Return (X, Y) of the center of cell containing provided text 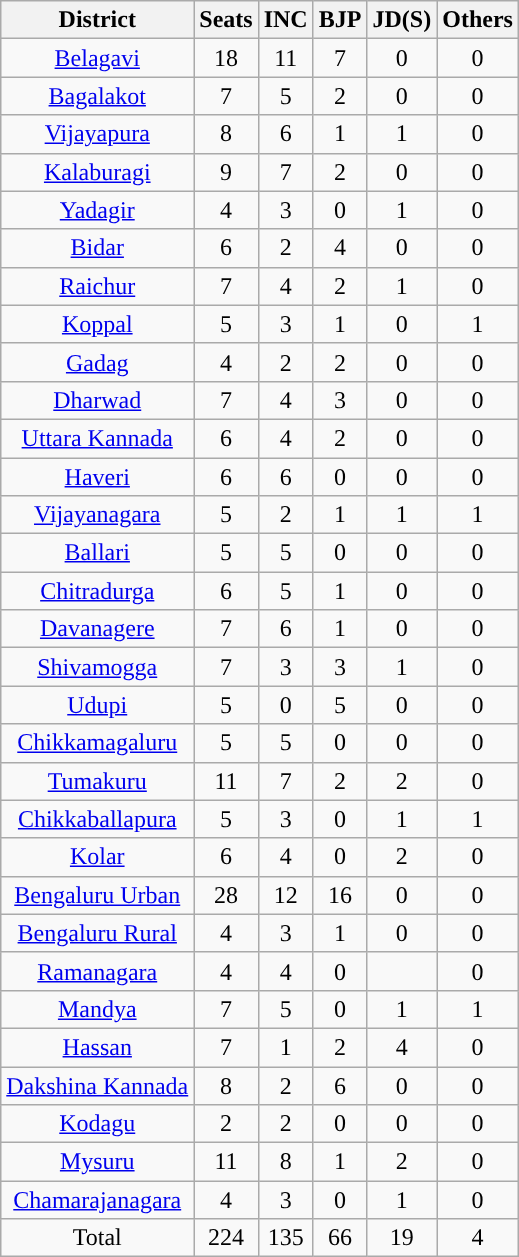
19 (402, 1238)
INC (286, 20)
18 (226, 58)
Vijayanagara (98, 515)
Chitradurga (98, 591)
224 (226, 1238)
JD(S) (402, 20)
Raichur (98, 286)
66 (340, 1238)
Dharwad (98, 400)
District (98, 20)
Chikkaballapura (98, 819)
Mandya (98, 1009)
Total (98, 1238)
Kolar (98, 857)
Udupi (98, 705)
135 (286, 1238)
Vijayapura (98, 134)
12 (286, 895)
Bengaluru Rural (98, 933)
Bidar (98, 248)
28 (226, 895)
Bengaluru Urban (98, 895)
Tumakuru (98, 781)
Bagalakot (98, 96)
Hassan (98, 1047)
Dakshina Kannada (98, 1085)
Uttara Kannada (98, 438)
Seats (226, 20)
Davanagere (98, 629)
Haveri (98, 477)
Belagavi (98, 58)
BJP (340, 20)
Ramanagara (98, 971)
Shivamogga (98, 667)
Others (478, 20)
Chikkamagaluru (98, 743)
Kalaburagi (98, 172)
Mysuru (98, 1162)
Yadagir (98, 210)
Koppal (98, 324)
16 (340, 895)
Chamarajanagara (98, 1200)
Gadag (98, 362)
Kodagu (98, 1124)
Ballari (98, 553)
9 (226, 172)
